Find where the given text appears and provide that cell's center as (X, Y) coordinate. 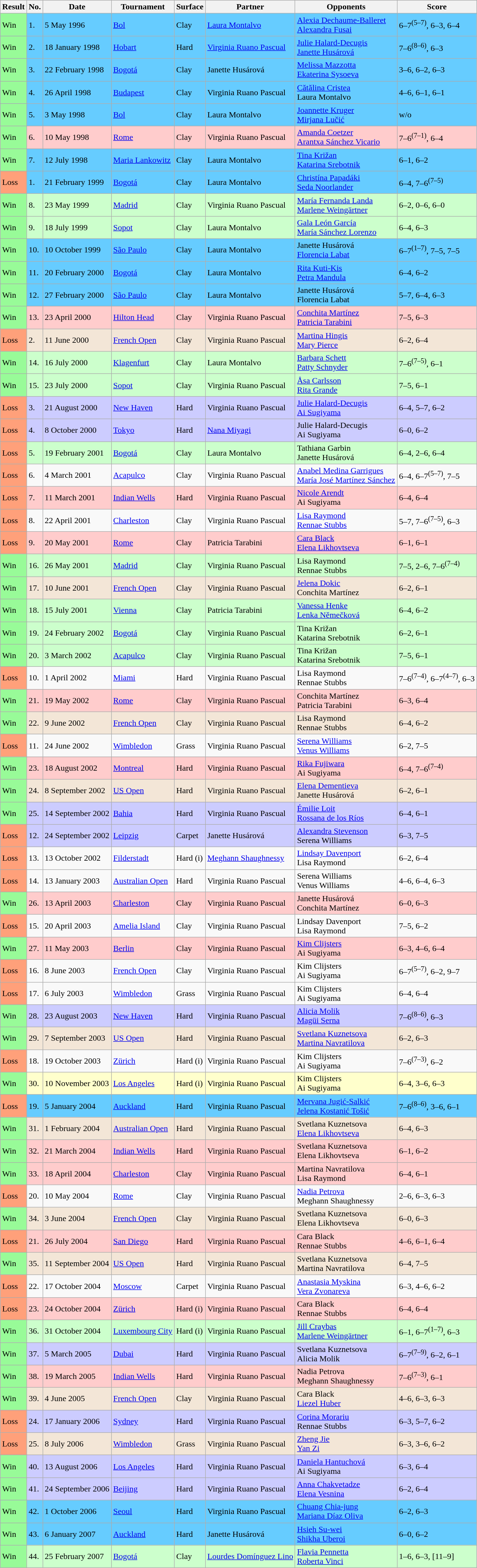
43. (35, 1534)
3 May 1998 (77, 115)
22 April 2001 (77, 520)
Hilton Head (143, 318)
Montreal (143, 768)
Hsieh Su-wei Shikha Uberoi (346, 1534)
21 August 2000 (77, 408)
9 June 2002 (77, 723)
Anastasia Myskina Vera Zvonareva (346, 1286)
1–6, 6–3, [11–9] (437, 1557)
6–2, 0–6, 6–0 (437, 205)
Dubai (143, 1354)
María Fernanda Landa Marlene Weingärtner (346, 205)
20 February 2000 (77, 272)
24 September 2006 (77, 1489)
Miami (143, 678)
20 April 2003 (77, 926)
Flavia Pennetta Roberta Vinci (346, 1557)
5 March 2005 (77, 1354)
Zheng Jie Yan Zi (346, 1444)
19 February 2001 (77, 453)
Surface (190, 7)
36. (35, 1331)
4–6, 6–3, 6–3 (437, 1399)
Amelia Island (143, 926)
16 July 2000 (77, 363)
Svetlana Kuznetsova Alicia Molik (346, 1354)
1 April 2002 (77, 678)
5–7, 6–4, 6–3 (437, 295)
6–7(7–9), 6–2, 6–1 (437, 1354)
Leipzig (143, 836)
24 October 2004 (77, 1309)
24 September 2002 (77, 836)
6–3, 4–6, 6–2 (437, 1286)
Nicole Arendt Ai Sugiyama (346, 498)
31 October 2004 (77, 1331)
Beijing (143, 1489)
Chuang Chia-jung Mariana Díaz Oliva (346, 1512)
Score (437, 7)
Gala León García María Sánchez Lorenzo (346, 227)
Seoul (143, 1512)
Jill Craybas Marlene Weingärtner (346, 1331)
Anna Chakvetadze Elena Vesnina (346, 1489)
42. (35, 1512)
Christína Papadáki Seda Noorlander (346, 182)
Mervana Jugić-Salkić Jelena Kostanić Tošić (346, 1106)
8 October 2000 (77, 430)
Tokyo (143, 430)
6–1, 6–7(1–7), 6–3 (437, 1331)
17 January 2006 (77, 1422)
37. (35, 1354)
6–4, 5–7, 6–2 (437, 408)
13 April 2003 (77, 903)
Alicia Molik Magüi Serna (346, 1016)
Anabel Medina Garrigues María José Martínez Sánchez (346, 475)
Alexandra Stevenson Serena Williams (346, 836)
6 January 2007 (77, 1534)
21 March 2004 (77, 1151)
Vanessa Henke Lenka Němečková (346, 610)
17 October 2004 (77, 1286)
6–1, 6–1 (437, 543)
Hobart (143, 47)
40. (35, 1467)
Tournament (143, 7)
6–4, 7–6(7–5) (437, 182)
6–4, 6–7(5–7), 7–5 (437, 475)
Vienna (143, 610)
Maria Lankowitz (143, 160)
Amanda Coetzer Arantxa Sánchez Vicario (346, 137)
32. (35, 1151)
3 March 2002 (77, 656)
Tathiana Garbin Janette Husárová (346, 453)
Barbara Schett Patty Schnyder (346, 363)
Result (14, 7)
Julie Halard-Decugis Janette Husárová (346, 47)
19 May 2002 (77, 701)
18 July 1999 (77, 227)
11 May 2003 (77, 948)
44. (35, 1557)
41. (35, 1489)
18 August 2002 (77, 768)
10 May 1998 (77, 137)
6–3, 5–7, 6–2 (437, 1422)
4–6, 6–4, 6–3 (437, 881)
23 April 2000 (77, 318)
7–5, 6–2 (437, 926)
19 March 2005 (77, 1377)
Bahia (143, 813)
Janette Husárová Conchita Martínez (346, 903)
Nana Miyagi (250, 430)
1 February 2004 (77, 1129)
4–6, 6–1, 6–1 (437, 92)
8 September 2002 (77, 791)
7–5, 6–3 (437, 318)
4–6, 6–1, 6–4 (437, 1241)
Rita Kuti-Kis Petra Mandula (346, 272)
Corina Morariu Rennae Stubbs (346, 1422)
Lourdes Domínguez Lino (250, 1557)
23 July 2000 (77, 385)
Budapest (143, 92)
39. (35, 1399)
3 June 2004 (77, 1219)
6–4, 3–6, 6–3 (437, 1084)
Cara Black Liezel Huber (346, 1399)
San Diego (143, 1241)
Sydney (143, 1422)
35. (35, 1264)
Daniela Hantuchová Ai Sugiyama (346, 1467)
3–6, 6–2, 6–3 (437, 70)
24 June 2002 (77, 746)
w/o (437, 115)
7–6(7–1), 6–4 (437, 137)
Luxembourg City (143, 1331)
4 March 2001 (77, 475)
Berlin (143, 948)
27. (35, 948)
Alexia Dechaume-Balleret Alexandra Fusai (346, 25)
11 March 2001 (77, 498)
23 August 2003 (77, 1016)
6 July 2003 (77, 993)
30. (35, 1084)
Date (77, 7)
Opponents (346, 7)
5 May 1996 (77, 25)
7–5, 2–6, 7–6(7–4) (437, 565)
26 July 2004 (77, 1241)
2–6, 6–3, 6–3 (437, 1196)
11 June 2000 (77, 340)
10 June 2001 (77, 588)
7–6(7–5), 6–1 (437, 363)
19 October 2003 (77, 1061)
10 May 2004 (77, 1196)
10 November 2003 (77, 1084)
28. (35, 1016)
7–6(7–4), 6–7(4–7), 6–3 (437, 678)
6–7(5–7), 6–3, 6–4 (437, 25)
Melissa Mazzotta Ekaterina Sysoeva (346, 70)
22 February 1998 (77, 70)
Joannette Kruger Mirjana Lučić (346, 115)
6–3, 7–5 (437, 836)
Jelena Dokic Conchita Martínez (346, 588)
Cătălina Cristea Laura Montalvo (346, 92)
26 April 1998 (77, 92)
15 July 2001 (77, 610)
38. (35, 1377)
18 April 2004 (77, 1174)
7–6(8–6), 3–6, 6–1 (437, 1106)
14 September 2002 (77, 813)
21 February 1999 (77, 182)
4 June 2005 (77, 1399)
7–6(7–3), 6–2 (437, 1061)
11 September 2004 (77, 1264)
5–7, 7–6(7–5), 6–3 (437, 520)
6–3, 3–6, 6–2 (437, 1444)
Meghann Shaughnessy (250, 858)
33. (35, 1174)
27 February 2000 (77, 295)
Partner (250, 7)
No. (35, 7)
29. (35, 1039)
7–6(7–3), 6–1 (437, 1377)
26 May 2001 (77, 565)
Cara Black Elena Likhovtseva (346, 543)
31. (35, 1129)
13 January 2003 (77, 881)
13 October 2002 (77, 858)
24 February 2002 (77, 633)
1 October 2006 (77, 1512)
Rika Fujiwara Ai Sugiyama (346, 768)
6–4, 2–6, 6–4 (437, 453)
13 August 2006 (77, 1467)
34. (35, 1219)
18 January 1998 (77, 47)
8 June 2003 (77, 971)
Émilie Loit Rossana de los Ríos (346, 813)
Filderstadt (143, 858)
7 September 2003 (77, 1039)
Martina Hingis Mary Pierce (346, 340)
Moscow (143, 1286)
12 July 1998 (77, 160)
6–7(1–7), 7–5, 7–5 (437, 250)
10 October 1999 (77, 250)
Klagenfurt (143, 363)
Åsa Carlsson Rita Grande (346, 385)
6–4, 7–6(7–4) (437, 768)
20 May 2001 (77, 543)
6–4, 7–5 (437, 1264)
23 May 1999 (77, 205)
Elena Dementieva Janette Husárová (346, 791)
26. (35, 903)
6–7(5–7), 6–2, 9–7 (437, 971)
Martina Navratilova Lisa Raymond (346, 1174)
6–2, 7–5 (437, 746)
5 January 2004 (77, 1106)
8 July 2006 (77, 1444)
25 February 2007 (77, 1557)
6–3, 4–6, 6–4 (437, 948)
